From the cell containing the given text, extract its center point as [x, y] coordinate. 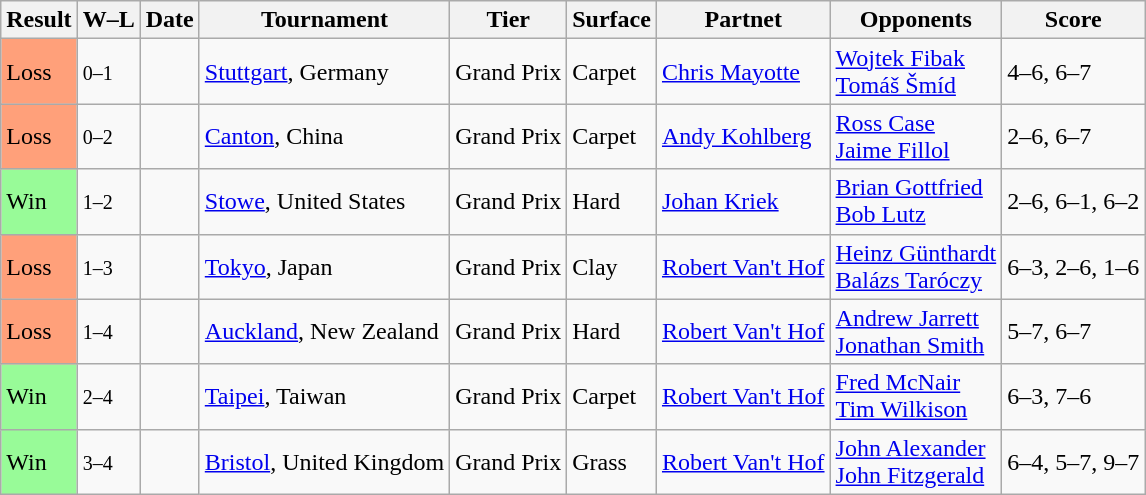
4–6, 6–7 [1074, 72]
Andy Kohlberg [743, 136]
Ross Case Jaime Fillol [916, 136]
Johan Kriek [743, 202]
6–3, 7–6 [1074, 396]
Heinz Günthardt Balázs Taróczy [916, 266]
Taipei, Taiwan [324, 396]
Opponents [916, 20]
3–4 [108, 462]
1–4 [108, 332]
Stowe, United States [324, 202]
Surface [612, 20]
0–1 [108, 72]
Stuttgart, Germany [324, 72]
1–2 [108, 202]
Fred McNair Tim Wilkison [916, 396]
5–7, 6–7 [1074, 332]
Score [1074, 20]
Date [170, 20]
W–L [108, 20]
0–2 [108, 136]
2–4 [108, 396]
John Alexander John Fitzgerald [916, 462]
Wojtek Fibak Tomáš Šmíd [916, 72]
6–3, 2–6, 1–6 [1074, 266]
Bristol, United Kingdom [324, 462]
Tournament [324, 20]
Andrew Jarrett Jonathan Smith [916, 332]
Result [39, 20]
2–6, 6–1, 6–2 [1074, 202]
Clay [612, 266]
2–6, 6–7 [1074, 136]
Tier [508, 20]
Auckland, New Zealand [324, 332]
Partnet [743, 20]
Chris Mayotte [743, 72]
Canton, China [324, 136]
6–4, 5–7, 9–7 [1074, 462]
Tokyo, Japan [324, 266]
Grass [612, 462]
Brian Gottfried Bob Lutz [916, 202]
1–3 [108, 266]
